Extract the [X, Y] coordinate from the center of the cell holding the provided text.  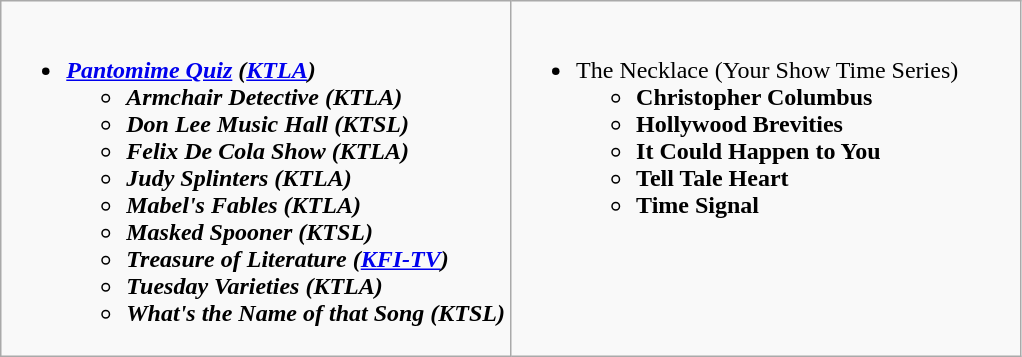
The Necklace (Your Show Time Series)Christopher ColumbusHollywood BrevitiesIt Could Happen to YouTell Tale HeartTime Signal [766, 179]
